Return the (X, Y) coordinate for the center point of the cell that contains the specified text.  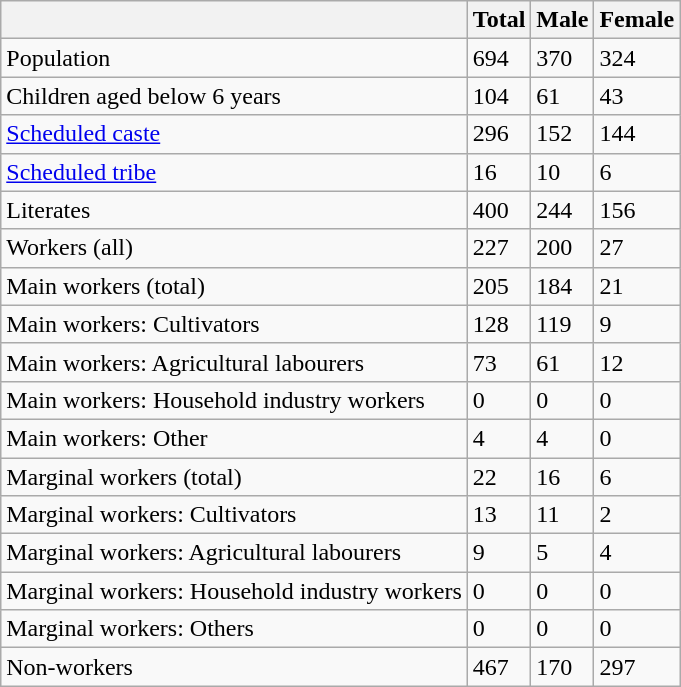
Main workers: Other (234, 438)
128 (499, 324)
2 (637, 515)
184 (562, 286)
Main workers: Cultivators (234, 324)
Marginal workers: Agricultural labourers (234, 553)
205 (499, 286)
200 (562, 248)
156 (637, 210)
Children aged below 6 years (234, 96)
27 (637, 248)
13 (499, 515)
227 (499, 248)
Main workers: Household industry workers (234, 400)
Literates (234, 210)
Male (562, 20)
21 (637, 286)
12 (637, 362)
370 (562, 58)
43 (637, 96)
324 (637, 58)
400 (499, 210)
Marginal workers (total) (234, 477)
694 (499, 58)
Main workers (total) (234, 286)
22 (499, 477)
244 (562, 210)
152 (562, 134)
Workers (all) (234, 248)
Scheduled tribe (234, 172)
Female (637, 20)
Non-workers (234, 667)
104 (499, 96)
73 (499, 362)
10 (562, 172)
Total (499, 20)
Main workers: Agricultural labourers (234, 362)
Marginal workers: Household industry workers (234, 591)
119 (562, 324)
170 (562, 667)
Population (234, 58)
Marginal workers: Cultivators (234, 515)
144 (637, 134)
467 (499, 667)
296 (499, 134)
297 (637, 667)
5 (562, 553)
Marginal workers: Others (234, 629)
Scheduled caste (234, 134)
11 (562, 515)
